From the cell containing the given text, extract its center point as [X, Y] coordinate. 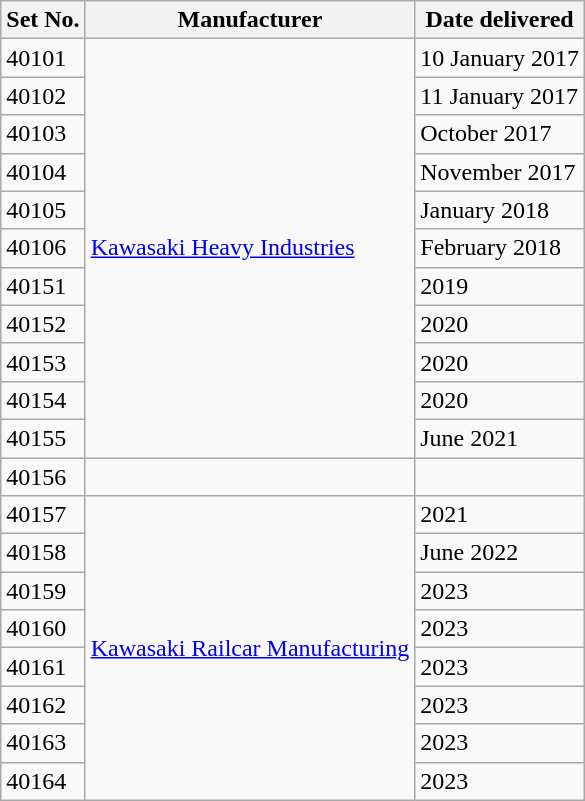
January 2018 [500, 210]
40164 [43, 781]
40157 [43, 515]
40155 [43, 438]
40103 [43, 134]
40156 [43, 477]
Kawasaki Railcar Manufacturing [250, 648]
40158 [43, 553]
40160 [43, 629]
June 2021 [500, 438]
October 2017 [500, 134]
40161 [43, 667]
Date delivered [500, 20]
2021 [500, 515]
40152 [43, 324]
40162 [43, 705]
40106 [43, 248]
Set No. [43, 20]
November 2017 [500, 172]
Manufacturer [250, 20]
40153 [43, 362]
June 2022 [500, 553]
40105 [43, 210]
10 January 2017 [500, 58]
40163 [43, 743]
11 January 2017 [500, 96]
40154 [43, 400]
2019 [500, 286]
Kawasaki Heavy Industries [250, 248]
40102 [43, 96]
February 2018 [500, 248]
40104 [43, 172]
40151 [43, 286]
40159 [43, 591]
40101 [43, 58]
